Return (x, y) of the center of cell containing provided text 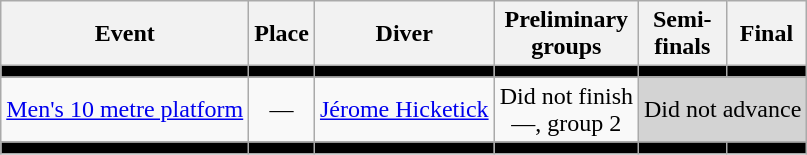
Did not advance (723, 110)
Preliminary groups (566, 34)
Men's 10 metre platform (125, 110)
— (282, 110)
Event (125, 34)
Place (282, 34)
Final (766, 34)
Semi-finals (682, 34)
Did not finish —, group 2 (566, 110)
Diver (404, 34)
Jérome Hicketick (404, 110)
